Search for the cell housing the specified text and yield its (X, Y) center coordinate. 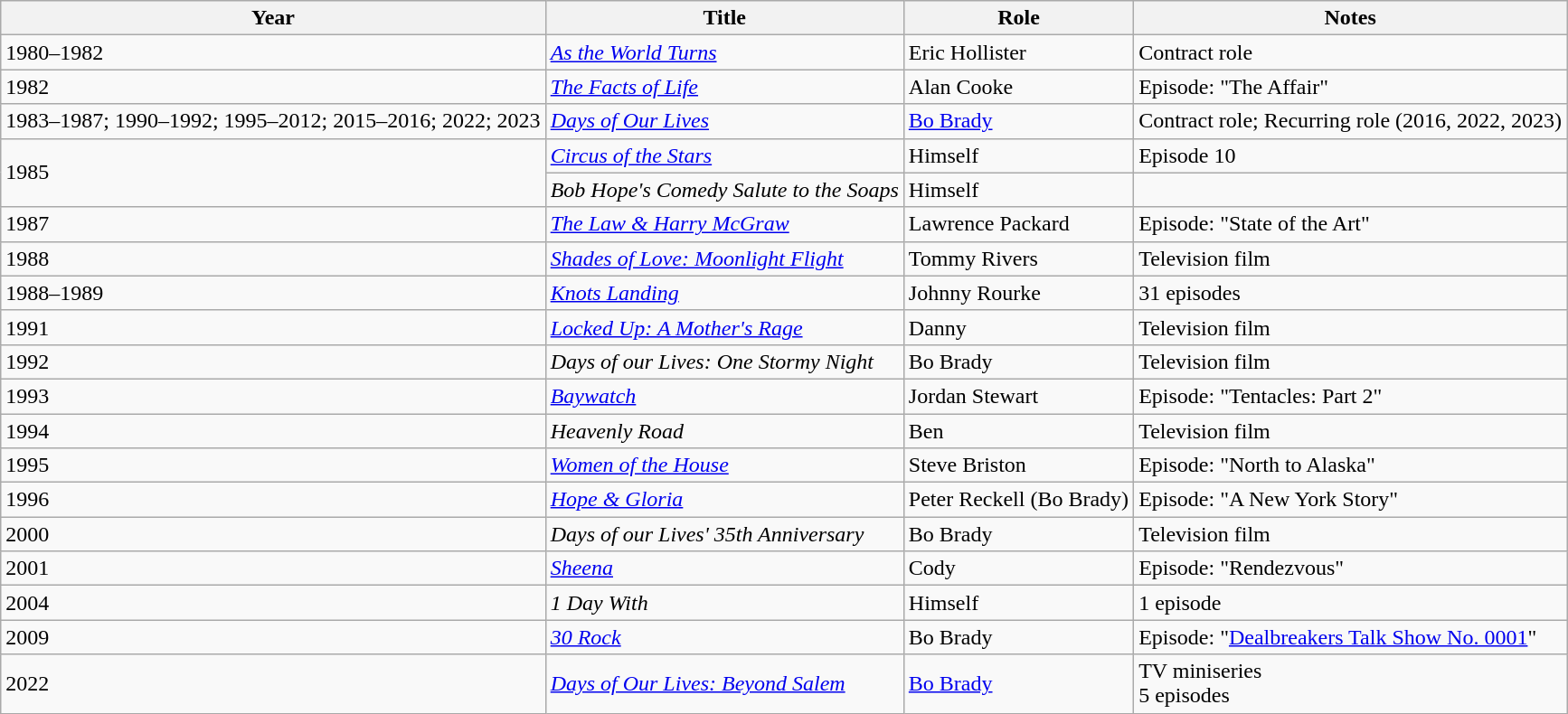
Episode: "Tentacles: Part 2" (1351, 396)
The Law & Harry McGraw (724, 224)
1983–1987; 1990–1992; 1995–2012; 2015–2016; 2022; 2023 (273, 121)
2009 (273, 637)
Steve Briston (1018, 465)
Danny (1018, 327)
2000 (273, 534)
2004 (273, 603)
1982 (273, 87)
Knots Landing (724, 293)
1996 (273, 500)
1980–1982 (273, 52)
Women of the House (724, 465)
Episode: "Dealbreakers Talk Show No. 0001" (1351, 637)
Episode: "State of the Art" (1351, 224)
1993 (273, 396)
Peter Reckell (Bo Brady) (1018, 500)
Episode 10 (1351, 155)
Jordan Stewart (1018, 396)
1992 (273, 362)
1 Day With (724, 603)
1995 (273, 465)
Tommy Rivers (1018, 258)
31 episodes (1351, 293)
Johnny Rourke (1018, 293)
Locked Up: A Mother's Rage (724, 327)
1987 (273, 224)
Hope & Gloria (724, 500)
Cody (1018, 568)
Baywatch (724, 396)
Notes (1351, 18)
Circus of the Stars (724, 155)
1988–1989 (273, 293)
Days of Our Lives (724, 121)
Contract role (1351, 52)
Bob Hope's Comedy Salute to the Soaps (724, 190)
Alan Cooke (1018, 87)
The Facts of Life (724, 87)
Episode: "The Affair" (1351, 87)
Eric Hollister (1018, 52)
Title (724, 18)
As the World Turns (724, 52)
1985 (273, 173)
1991 (273, 327)
1994 (273, 431)
30 Rock (724, 637)
1988 (273, 258)
Episode: "Rendezvous" (1351, 568)
Episode: "A New York Story" (1351, 500)
Role (1018, 18)
Heavenly Road (724, 431)
Year (273, 18)
Sheena (724, 568)
Lawrence Packard (1018, 224)
TV miniseries5 episodes (1351, 683)
Days of Our Lives: Beyond Salem (724, 683)
Ben (1018, 431)
1 episode (1351, 603)
Days of our Lives: One Stormy Night (724, 362)
2022 (273, 683)
Shades of Love: Moonlight Flight (724, 258)
Days of our Lives' 35th Anniversary (724, 534)
2001 (273, 568)
Contract role; Recurring role (2016, 2022, 2023) (1351, 121)
Episode: "North to Alaska" (1351, 465)
